Detect which cell encompasses the target text, then output its (x, y) center coordinate. 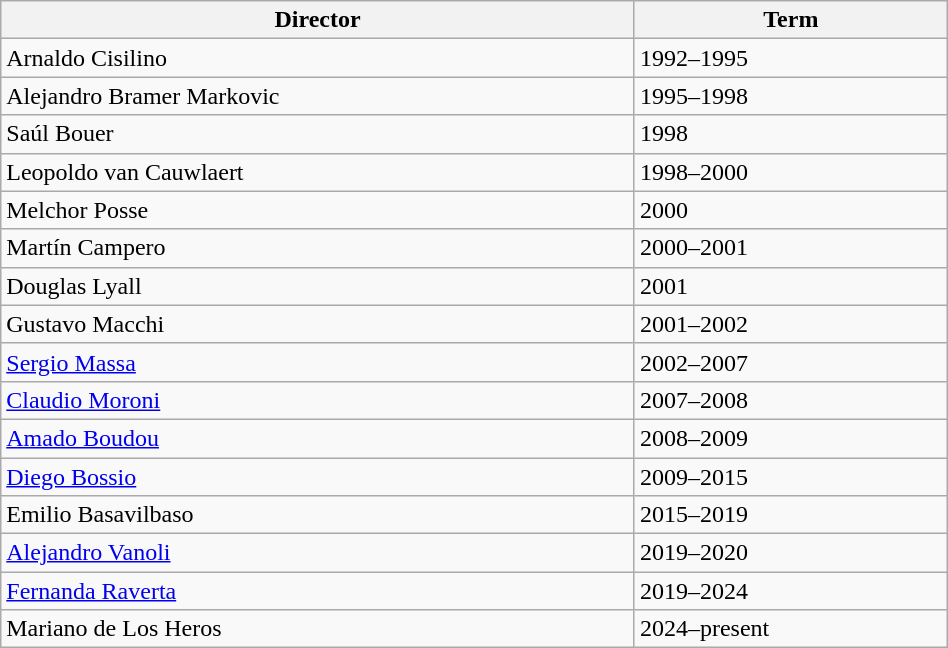
Diego Bossio (318, 477)
Alejandro Bramer Markovic (318, 96)
2002–2007 (790, 362)
Director (318, 20)
Martín Campero (318, 248)
1998–2000 (790, 172)
Mariano de Los Heros (318, 629)
Melchor Posse (318, 210)
2001–2002 (790, 324)
Leopoldo van Cauwlaert (318, 172)
Sergio Massa (318, 362)
Fernanda Raverta (318, 591)
Alejandro Vanoli (318, 553)
Gustavo Macchi (318, 324)
Saúl Bouer (318, 134)
2015–2019 (790, 515)
2001 (790, 286)
2008–2009 (790, 438)
Emilio Basavilbaso (318, 515)
1995–1998 (790, 96)
Amado Boudou (318, 438)
2019–2024 (790, 591)
2019–2020 (790, 553)
2007–2008 (790, 400)
1992–1995 (790, 58)
2024–present (790, 629)
1998 (790, 134)
2000 (790, 210)
Term (790, 20)
Douglas Lyall (318, 286)
2009–2015 (790, 477)
Claudio Moroni (318, 400)
Arnaldo Cisilino (318, 58)
2000–2001 (790, 248)
